Pinpoint the cell where the given text exists, returning its [X, Y] midpoint coordinate. 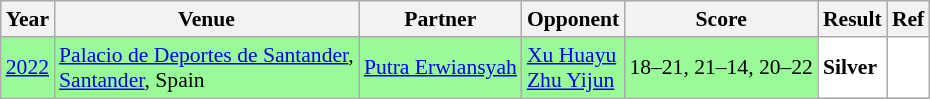
Partner [440, 19]
Opponent [574, 19]
Year [28, 19]
Result [852, 19]
Ref [908, 19]
Putra Erwiansyah [440, 68]
Silver [852, 68]
Venue [206, 19]
2022 [28, 68]
18–21, 21–14, 20–22 [721, 68]
Palacio de Deportes de Santander,Santander, Spain [206, 68]
Score [721, 19]
Xu Huayu Zhu Yijun [574, 68]
